Provide the [x, y] coordinate of the cell's center where the given text is located.  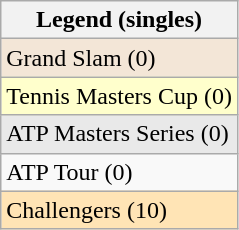
Legend (singles) [120, 20]
ATP Tour (0) [120, 172]
ATP Masters Series (0) [120, 134]
Grand Slam (0) [120, 58]
Challengers (10) [120, 210]
Tennis Masters Cup (0) [120, 96]
